Return (X, Y) of the center of cell containing provided text 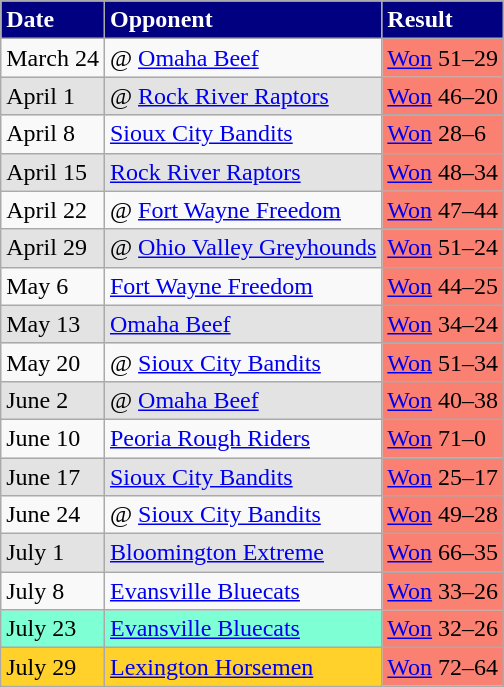
Won 32–26 (443, 629)
Won 51–29 (443, 58)
June 17 (53, 477)
Result (443, 20)
Won 47–44 (443, 210)
Fort Wayne Freedom (242, 286)
Bloomington Extreme (242, 553)
May 13 (53, 324)
April 22 (53, 210)
April 15 (53, 172)
Won 34–24 (443, 324)
Peoria Rough Riders (242, 438)
@ Fort Wayne Freedom (242, 210)
Date (53, 20)
April 8 (53, 134)
July 29 (53, 667)
March 24 (53, 58)
Won 71–0 (443, 438)
Won 51–34 (443, 362)
June 2 (53, 400)
Won 49–28 (443, 515)
June 10 (53, 438)
July 1 (53, 553)
Won 25–17 (443, 477)
Won 48–34 (443, 172)
Lexington Horsemen (242, 667)
April 1 (53, 96)
Rock River Raptors (242, 172)
Won 72–64 (443, 667)
July 8 (53, 591)
May 6 (53, 286)
July 23 (53, 629)
@ Ohio Valley Greyhounds (242, 248)
Won 33–26 (443, 591)
Won 66–35 (443, 553)
Omaha Beef (242, 324)
Won 40–38 (443, 400)
April 29 (53, 248)
June 24 (53, 515)
Won 46–20 (443, 96)
Won 51–24 (443, 248)
May 20 (53, 362)
@ Rock River Raptors (242, 96)
Opponent (242, 20)
Won 44–25 (443, 286)
Won 28–6 (443, 134)
